Output the [X, Y] coordinate of the center of the cell containing the given text.  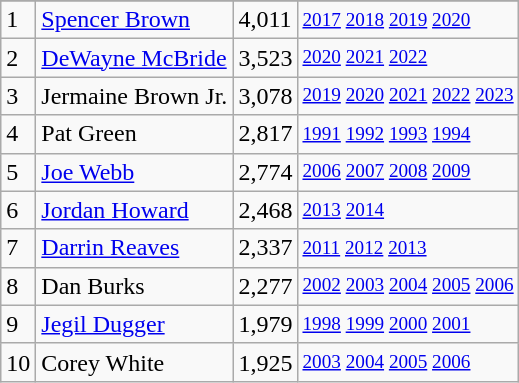
3,523 [266, 58]
Corey White [134, 362]
2017 2018 2019 2020 [408, 20]
1 [18, 20]
2,817 [266, 134]
Pat Green [134, 134]
1,979 [266, 324]
DeWayne McBride [134, 58]
6 [18, 210]
Jegil Dugger [134, 324]
Darrin Reaves [134, 248]
Jordan Howard [134, 210]
2006 2007 2008 2009 [408, 172]
2,277 [266, 286]
7 [18, 248]
Joe Webb [134, 172]
10 [18, 362]
3,078 [266, 96]
3 [18, 96]
2020 2021 2022 [408, 58]
2019 2020 2021 2022 2023 [408, 96]
4,011 [266, 20]
4 [18, 134]
1,925 [266, 362]
2013 2014 [408, 210]
2 [18, 58]
5 [18, 172]
2003 2004 2005 2006 [408, 362]
1991 1992 1993 1994 [408, 134]
8 [18, 286]
2,774 [266, 172]
1998 1999 2000 2001 [408, 324]
2,337 [266, 248]
2011 2012 2013 [408, 248]
2002 2003 2004 2005 2006 [408, 286]
2,468 [266, 210]
Spencer Brown [134, 20]
Dan Burks [134, 286]
9 [18, 324]
Jermaine Brown Jr. [134, 96]
